Return [X, Y] of the center of cell containing provided text 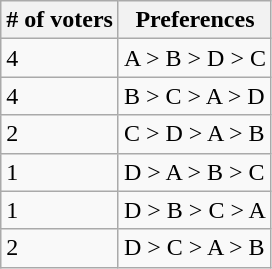
A > B > D > C [194, 58]
D > B > C > A [194, 210]
B > C > A > D [194, 96]
Preferences [194, 20]
C > D > A > B [194, 134]
D > C > A > B [194, 248]
D > A > B > C [194, 172]
# of voters [60, 20]
